Output the [x, y] coordinate of the center of the cell containing the given text.  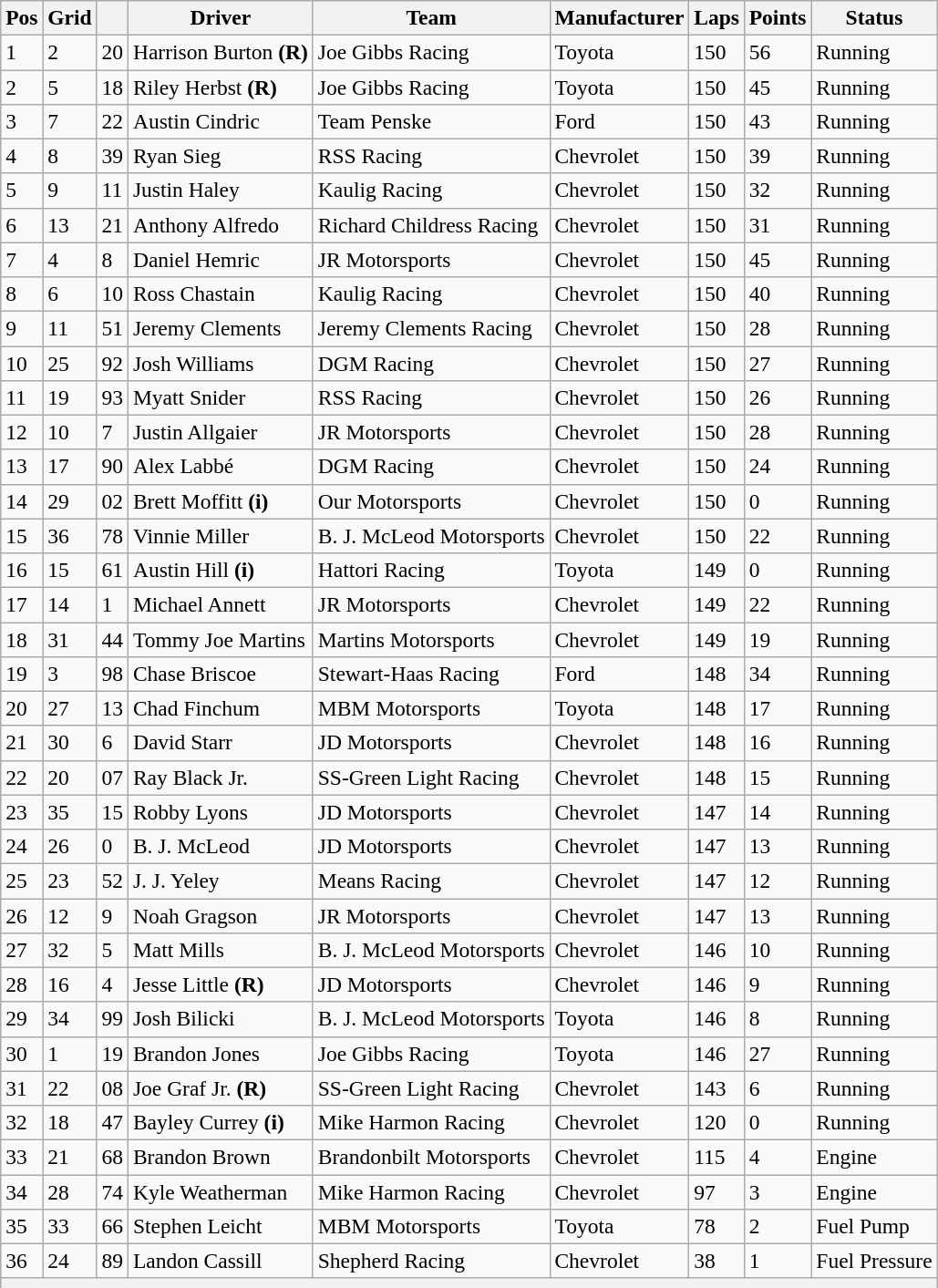
Joe Graf Jr. (R) [221, 1088]
08 [112, 1088]
Martins Motorsports [431, 639]
Vinnie Miller [221, 536]
68 [112, 1157]
Points [778, 17]
Fuel Pressure [874, 1261]
Austin Cindric [221, 121]
89 [112, 1261]
Noah Gragson [221, 915]
Team [431, 17]
Richard Childress Racing [431, 225]
99 [112, 1019]
Team Penske [431, 121]
Brett Moffitt (i) [221, 501]
Daniel Hemric [221, 260]
93 [112, 397]
38 [716, 1261]
Stewart-Haas Racing [431, 674]
115 [716, 1157]
Brandon Brown [221, 1157]
Austin Hill (i) [221, 570]
Jeremy Clements Racing [431, 328]
Brandonbilt Motorsports [431, 1157]
Driver [221, 17]
Alex Labbé [221, 467]
Ryan Sieg [221, 156]
J. J. Yeley [221, 881]
92 [112, 363]
B. J. McLeod [221, 846]
Kyle Weatherman [221, 1191]
Manufacturer [620, 17]
66 [112, 1226]
Justin Haley [221, 191]
Brandon Jones [221, 1054]
David Starr [221, 743]
Michael Annett [221, 604]
Jeremy Clements [221, 328]
44 [112, 639]
Chad Finchum [221, 708]
74 [112, 1191]
Grid [69, 17]
40 [778, 294]
Our Motorsports [431, 501]
Robby Lyons [221, 812]
Bayley Currey (i) [221, 1122]
Chase Briscoe [221, 674]
Tommy Joe Martins [221, 639]
52 [112, 881]
Shepherd Racing [431, 1261]
Riley Herbst (R) [221, 87]
90 [112, 467]
98 [112, 674]
61 [112, 570]
02 [112, 501]
97 [716, 1191]
Harrison Burton (R) [221, 52]
Justin Allgaier [221, 432]
51 [112, 328]
Landon Cassill [221, 1261]
07 [112, 778]
Status [874, 17]
56 [778, 52]
120 [716, 1122]
Ray Black Jr. [221, 778]
Myatt Snider [221, 397]
Matt Mills [221, 950]
Pos [22, 17]
Laps [716, 17]
Hattori Racing [431, 570]
Josh Williams [221, 363]
Jesse Little (R) [221, 984]
47 [112, 1122]
Josh Bilicki [221, 1019]
143 [716, 1088]
Ross Chastain [221, 294]
Anthony Alfredo [221, 225]
Means Racing [431, 881]
Fuel Pump [874, 1226]
Stephen Leicht [221, 1226]
43 [778, 121]
